Provide the (x, y) coordinate of the cell's center where the given text is located.  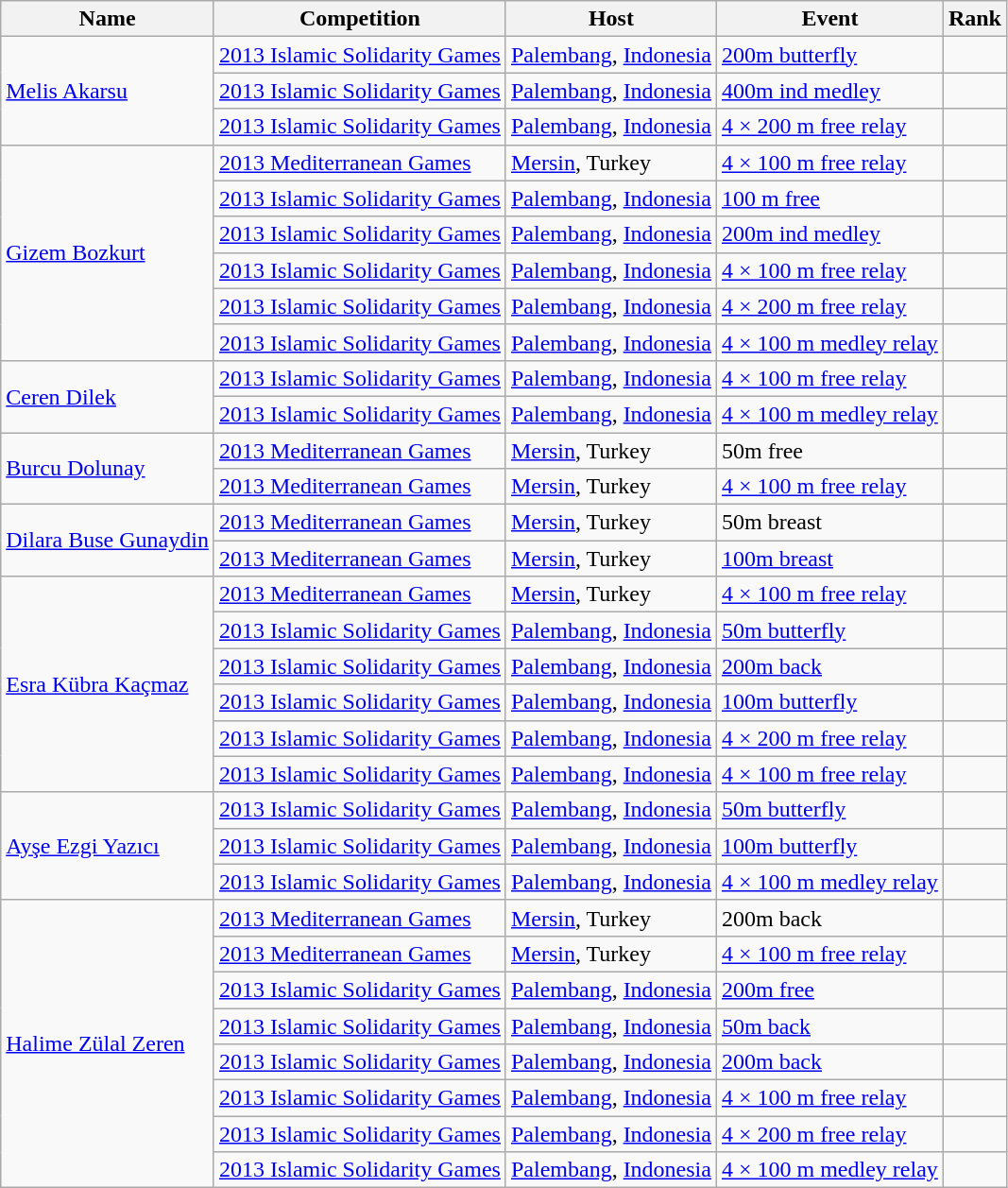
Competition (359, 19)
Ayşe Ezgi Yazıcı (108, 846)
100 m free (829, 198)
Halime Zülal Zeren (108, 1043)
200m ind medley (829, 234)
Gizem Bozkurt (108, 252)
100m breast (829, 559)
200m free (829, 990)
50m breast (829, 523)
Dilara Buse Gunaydin (108, 541)
Burcu Dolunay (108, 469)
400m ind medley (829, 91)
Melis Akarsu (108, 91)
Host (610, 19)
50m free (829, 451)
Esra Kübra Kaçmaz (108, 684)
200m butterfly (829, 55)
Ceren Dilek (108, 396)
50m back (829, 1025)
Name (108, 19)
Rank (975, 19)
Event (829, 19)
